Extract the [x, y] coordinate from the center of the cell holding the provided text.  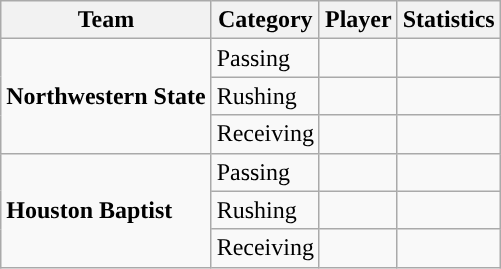
Statistics [448, 20]
Player [358, 20]
Category [265, 20]
Houston Baptist [106, 210]
Northwestern State [106, 96]
Team [106, 20]
